From the cell containing the given text, extract its center point as [x, y] coordinate. 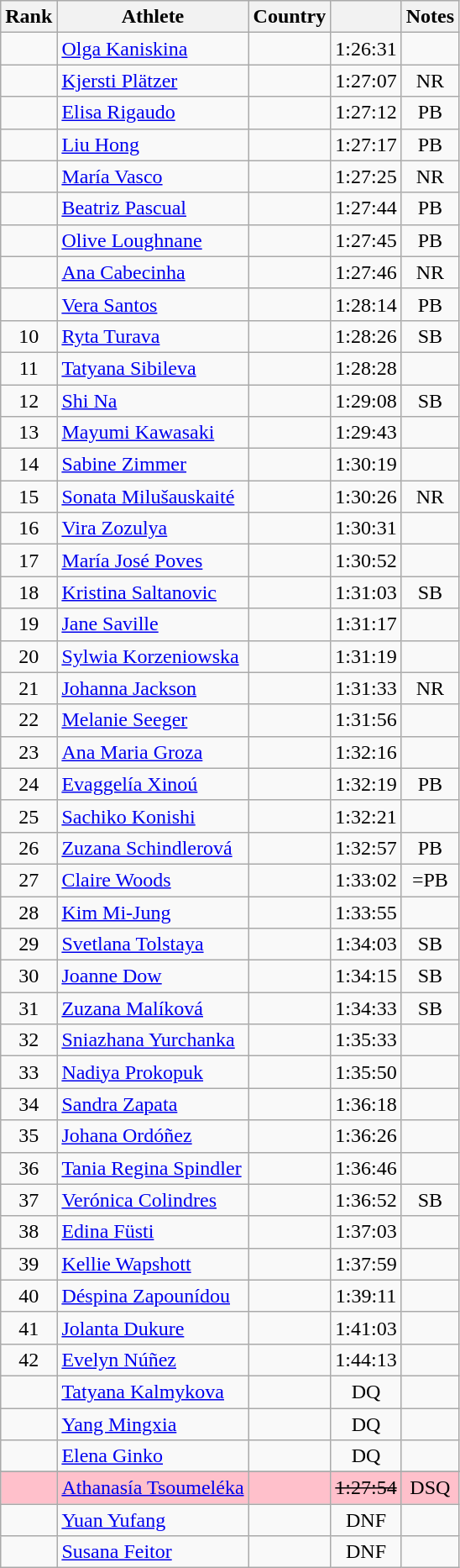
22 [29, 720]
Jane Saville [153, 624]
1:36:52 [366, 1200]
1:30:19 [366, 465]
Yuan Yufang [153, 1520]
37 [29, 1200]
Edina Füsti [153, 1232]
15 [29, 497]
41 [29, 1328]
38 [29, 1232]
Notes [430, 17]
Shi Na [153, 401]
1:36:26 [366, 1136]
40 [29, 1296]
1:27:25 [366, 176]
31 [29, 1008]
42 [29, 1360]
1:32:21 [366, 816]
Joanne Dow [153, 976]
1:33:55 [366, 912]
1:27:44 [366, 208]
1:35:50 [366, 1072]
Jolanta Dukure [153, 1328]
Zuzana Malíková [153, 1008]
1:31:33 [366, 688]
1:27:46 [366, 272]
27 [29, 880]
1:31:19 [366, 656]
24 [29, 784]
1:28:26 [366, 336]
11 [29, 368]
Kellie Wapshott [153, 1264]
1:34:15 [366, 976]
29 [29, 944]
1:32:16 [366, 752]
1:29:08 [366, 401]
35 [29, 1136]
1:27:07 [366, 81]
Elisa Rigaudo [153, 113]
Sachiko Konishi [153, 816]
Country [290, 17]
21 [29, 688]
1:32:19 [366, 784]
Sylwia Korzeniowska [153, 656]
1:26:31 [366, 49]
1:37:03 [366, 1232]
Tatyana Sibileva [153, 368]
23 [29, 752]
1:27:54 [366, 1488]
Ryta Turava [153, 336]
María José Poves [153, 560]
34 [29, 1104]
1:30:52 [366, 560]
1:31:56 [366, 720]
Athlete [153, 17]
Olive Loughnane [153, 240]
Sniazhana Yurchanka [153, 1040]
1:39:11 [366, 1296]
Déspina Zapounídou [153, 1296]
12 [29, 401]
1:33:02 [366, 880]
Svetlana Tolstaya [153, 944]
Vera Santos [153, 304]
1:27:17 [366, 145]
20 [29, 656]
María Vasco [153, 176]
Evelyn Núñez [153, 1360]
Ana Maria Groza [153, 752]
1:34:33 [366, 1008]
1:36:46 [366, 1168]
Susana Feitor [153, 1552]
Rank [29, 17]
19 [29, 624]
Vira Zozulya [153, 529]
Sabine Zimmer [153, 465]
1:31:17 [366, 624]
Johana Ordóñez [153, 1136]
Ana Cabecinha [153, 272]
1:27:12 [366, 113]
=PB [430, 880]
1:31:03 [366, 592]
Athanasía Tsoumeléka [153, 1488]
Liu Hong [153, 145]
13 [29, 433]
14 [29, 465]
Olga Kaniskina [153, 49]
26 [29, 848]
Johanna Jackson [153, 688]
Tania Regina Spindler [153, 1168]
17 [29, 560]
Claire Woods [153, 880]
Kristina Saltanovic [153, 592]
1:30:31 [366, 529]
Beatriz Pascual [153, 208]
Sandra Zapata [153, 1104]
1:29:43 [366, 433]
Tatyana Kalmykova [153, 1392]
1:36:18 [366, 1104]
Sonata Milušauskaité [153, 497]
33 [29, 1072]
36 [29, 1168]
1:28:28 [366, 368]
30 [29, 976]
32 [29, 1040]
Elena Ginko [153, 1456]
Kim Mi-Jung [153, 912]
1:37:59 [366, 1264]
1:27:45 [366, 240]
Evaggelía Xinoú [153, 784]
28 [29, 912]
Zuzana Schindlerová [153, 848]
10 [29, 336]
1:34:03 [366, 944]
1:28:14 [366, 304]
DSQ [430, 1488]
1:35:33 [366, 1040]
18 [29, 592]
Nadiya Prokopuk [153, 1072]
Yang Mingxia [153, 1424]
1:30:26 [366, 497]
39 [29, 1264]
25 [29, 816]
1:32:57 [366, 848]
16 [29, 529]
1:41:03 [366, 1328]
Verónica Colindres [153, 1200]
Melanie Seeger [153, 720]
Mayumi Kawasaki [153, 433]
1:44:13 [366, 1360]
Kjersti Plätzer [153, 81]
